Provide the (X, Y) coordinate of the cell's center where the given text is located.  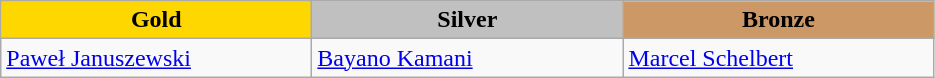
Paweł Januszewski (156, 58)
Gold (156, 20)
Silver (468, 20)
Marcel Schelbert (778, 58)
Bronze (778, 20)
Bayano Kamani (468, 58)
